Output the [x, y] coordinate of the center of the cell containing the given text.  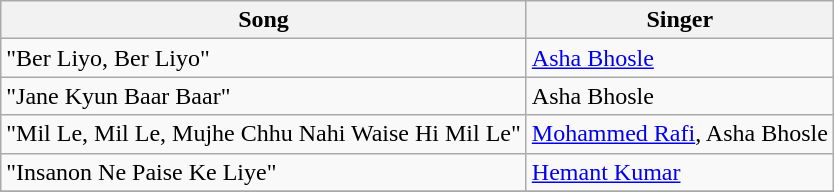
Hemant Kumar [680, 172]
"Ber Liyo, Ber Liyo" [264, 58]
Song [264, 20]
Mohammed Rafi, Asha Bhosle [680, 134]
"Insanon Ne Paise Ke Liye" [264, 172]
"Mil Le, Mil Le, Mujhe Chhu Nahi Waise Hi Mil Le" [264, 134]
"Jane Kyun Baar Baar" [264, 96]
Singer [680, 20]
